Output the (X, Y) coordinate of the center of the cell containing the given text.  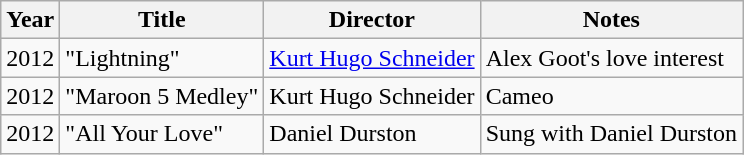
"Lightning" (162, 58)
Year (30, 20)
Daniel Durston (372, 134)
Notes (611, 20)
Cameo (611, 96)
"Maroon 5 Medley" (162, 96)
Alex Goot's love interest (611, 58)
Director (372, 20)
Title (162, 20)
Sung with Daniel Durston (611, 134)
"All Your Love" (162, 134)
